Determine the (X, Y) coordinate at the center of the cell enclosing the given text.  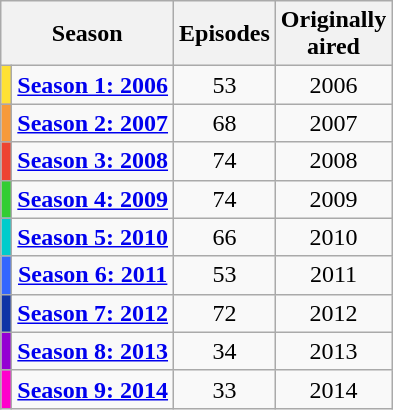
Season (88, 34)
Season 6: 2011 (93, 275)
Season 8: 2013 (93, 351)
Season 9: 2014 (93, 389)
Season 3: 2008 (93, 161)
68 (225, 123)
2007 (333, 123)
2011 (333, 275)
66 (225, 237)
Season 4: 2009 (93, 199)
34 (225, 351)
2012 (333, 313)
Season 5: 2010 (93, 237)
2006 (333, 85)
2009 (333, 199)
2013 (333, 351)
72 (225, 313)
Season 1: 2006 (93, 85)
2014 (333, 389)
Episodes (225, 34)
Season 2: 2007 (93, 123)
2010 (333, 237)
2008 (333, 161)
33 (225, 389)
Season 7: 2012 (93, 313)
Originallyaired (333, 34)
